Return the [x, y] coordinate for the center point of the cell that contains the specified text.  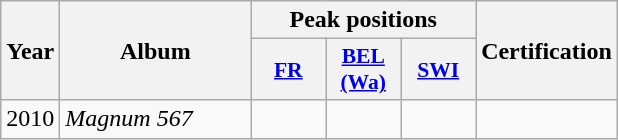
BEL (Wa) [364, 70]
Album [156, 50]
SWI [438, 70]
Peak positions [364, 20]
2010 [30, 119]
FR [288, 70]
Year [30, 50]
Magnum 567 [156, 119]
Certification [547, 50]
